Find where the given text appears and provide that cell's center as [X, Y] coordinate. 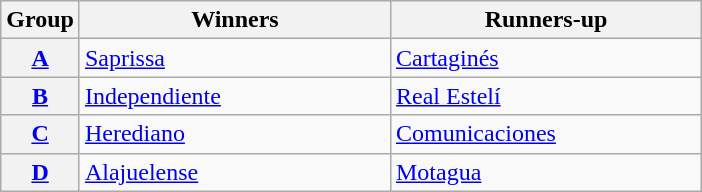
Comunicaciones [546, 134]
C [40, 134]
Motagua [546, 172]
Winners [234, 20]
D [40, 172]
B [40, 96]
Saprissa [234, 58]
Runners-up [546, 20]
Group [40, 20]
Independiente [234, 96]
Herediano [234, 134]
Alajuelense [234, 172]
Real Estelí [546, 96]
Cartaginés [546, 58]
A [40, 58]
